Output the [x, y] coordinate of the center of the cell containing the given text.  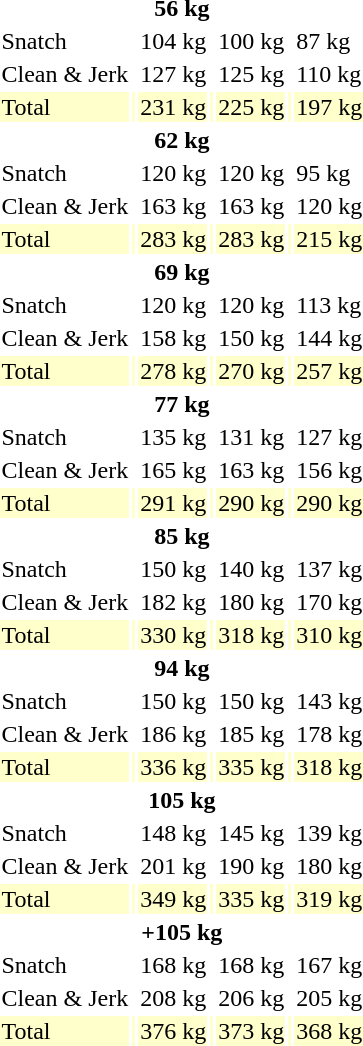
225 kg [252, 107]
104 kg [174, 41]
135 kg [174, 437]
100 kg [252, 41]
208 kg [174, 998]
190 kg [252, 866]
318 kg [252, 635]
182 kg [174, 602]
291 kg [174, 503]
148 kg [174, 833]
201 kg [174, 866]
376 kg [174, 1031]
206 kg [252, 998]
127 kg [174, 74]
278 kg [174, 371]
145 kg [252, 833]
185 kg [252, 734]
131 kg [252, 437]
270 kg [252, 371]
125 kg [252, 74]
180 kg [252, 602]
165 kg [174, 470]
349 kg [174, 899]
231 kg [174, 107]
186 kg [174, 734]
336 kg [174, 767]
373 kg [252, 1031]
330 kg [174, 635]
290 kg [252, 503]
158 kg [174, 338]
140 kg [252, 569]
